Find where the given text appears and provide that cell's center as [x, y] coordinate. 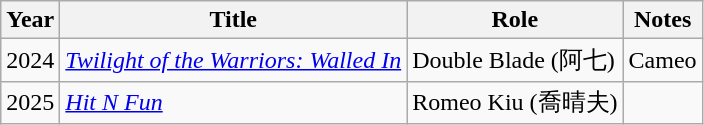
Twilight of the Warriors: Walled In [234, 60]
Role [515, 20]
2024 [30, 60]
Double Blade (阿七) [515, 60]
Notes [662, 20]
Romeo Kiu (喬晴夫) [515, 102]
Title [234, 20]
Hit N Fun [234, 102]
Cameo [662, 60]
Year [30, 20]
2025 [30, 102]
